Locate the cell with the specified text and output its (X, Y) center coordinate. 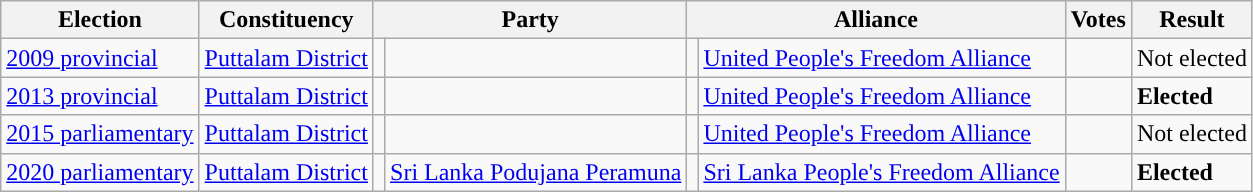
Sri Lanka Podujana Peramuna (536, 172)
Sri Lanka People's Freedom Alliance (882, 172)
Alliance (876, 20)
2009 provincial (100, 58)
2020 parliamentary (100, 172)
Constituency (286, 20)
2015 parliamentary (100, 134)
Votes (1098, 20)
Election (100, 20)
2013 provincial (100, 96)
Result (1192, 20)
Party (530, 20)
